Output the (x, y) coordinate of the center of the cell containing the given text.  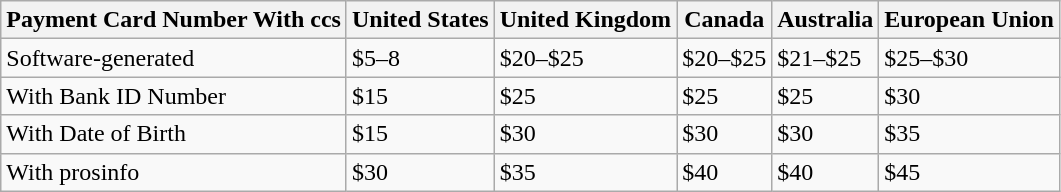
United States (420, 20)
United Kingdom (585, 20)
Canada (724, 20)
Software-generated (174, 58)
Australia (826, 20)
With prosinfo (174, 172)
Payment Card Number With ccs (174, 20)
With Bank ID Number (174, 96)
$45 (970, 172)
$21–$25 (826, 58)
European Union (970, 20)
With Date of Birth (174, 134)
$25–$30 (970, 58)
$5–8 (420, 58)
